For the text-containing cell, return its midpoint in (X, Y) coordinate format. 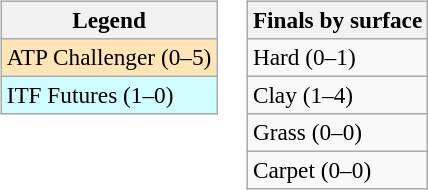
Grass (0–0) (337, 133)
Legend (108, 20)
Hard (0–1) (337, 57)
ATP Challenger (0–5) (108, 57)
Finals by surface (337, 20)
Clay (1–4) (337, 95)
Carpet (0–0) (337, 171)
ITF Futures (1–0) (108, 95)
